Detect which cell encompasses the target text, then output its [X, Y] center coordinate. 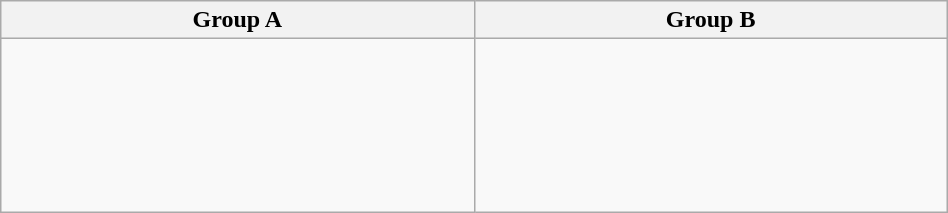
Group B [710, 20]
Group A [238, 20]
